Identify which cell holds the provided text, then report its (x, y) central coordinate. 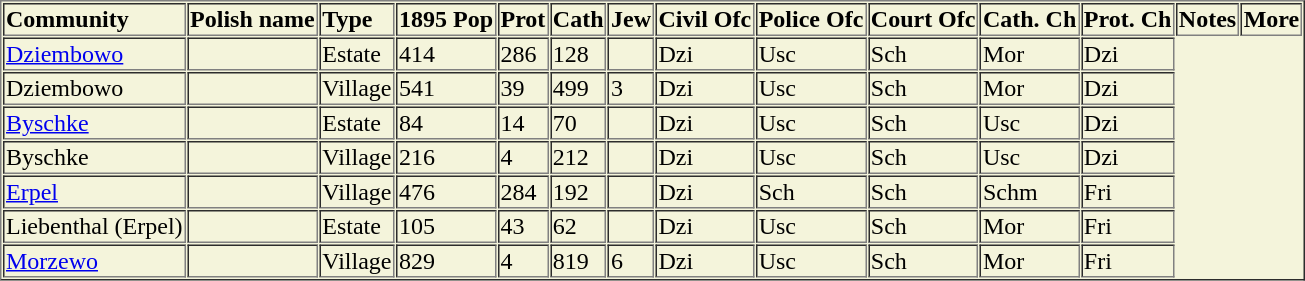
14 (522, 122)
Court Ofc (924, 20)
70 (578, 122)
Type (356, 20)
Police Ofc (812, 20)
286 (522, 54)
Prot. Ch (1128, 20)
476 (446, 192)
3 (631, 88)
499 (578, 88)
Liebenthal (Erpel) (94, 226)
Morzewo (94, 260)
Cath. Ch (1030, 20)
Community (94, 20)
62 (578, 226)
6 (631, 260)
1895 Pop (446, 20)
43 (522, 226)
414 (446, 54)
105 (446, 226)
216 (446, 158)
Cath (578, 20)
Polish name (252, 20)
212 (578, 158)
Prot (522, 20)
819 (578, 260)
Schm (1030, 192)
Notes (1208, 20)
284 (522, 192)
39 (522, 88)
128 (578, 54)
Jew (631, 20)
Civil Ofc (706, 20)
More (1272, 20)
541 (446, 88)
Erpel (94, 192)
84 (446, 122)
192 (578, 192)
829 (446, 260)
